For the text-containing cell, return its midpoint in (X, Y) coordinate format. 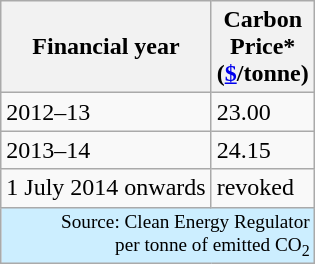
2012–13 (106, 112)
Source: Clean Energy Regulator per tonne of emitted CO2 (158, 235)
2013–14 (106, 150)
23.00 (262, 112)
1 July 2014 onwards (106, 188)
CarbonPrice* ($/tonne) (262, 47)
24.15 (262, 150)
Financial year (106, 47)
revoked (262, 188)
